Extract the [x, y] coordinate from the center of the cell holding the provided text.  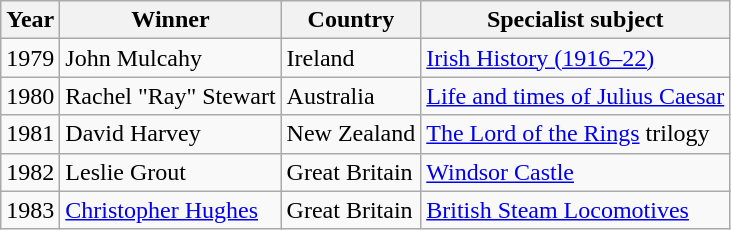
David Harvey [170, 134]
1983 [30, 210]
British Steam Locomotives [576, 210]
Australia [351, 96]
Rachel "Ray" Stewart [170, 96]
Leslie Grout [170, 172]
1980 [30, 96]
1982 [30, 172]
Winner [170, 20]
John Mulcahy [170, 58]
1981 [30, 134]
New Zealand [351, 134]
Irish History (1916–22) [576, 58]
Christopher Hughes [170, 210]
Windsor Castle [576, 172]
The Lord of the Rings trilogy [576, 134]
Country [351, 20]
Life and times of Julius Caesar [576, 96]
Specialist subject [576, 20]
Year [30, 20]
Ireland [351, 58]
1979 [30, 58]
